Find where the given text appears and provide that cell's center as [x, y] coordinate. 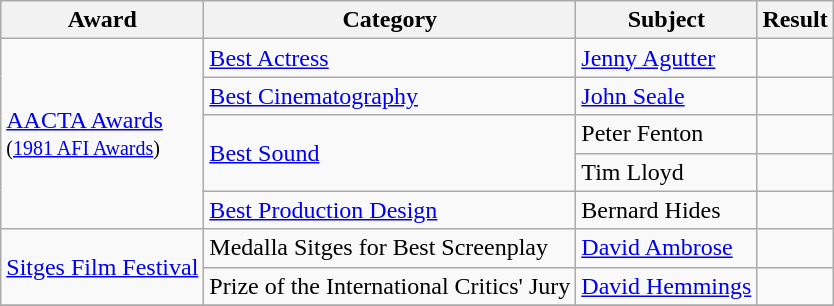
Sitges Film Festival [102, 267]
Best Actress [390, 58]
David Hemmings [666, 286]
Category [390, 20]
Peter Fenton [666, 134]
John Seale [666, 96]
AACTA Awards(1981 AFI Awards) [102, 134]
Jenny Agutter [666, 58]
David Ambrose [666, 248]
Medalla Sitges for Best Screenplay [390, 248]
Subject [666, 20]
Best Production Design [390, 210]
Best Cinematography [390, 96]
Best Sound [390, 153]
Prize of the International Critics' Jury [390, 286]
Bernard Hides [666, 210]
Tim Lloyd [666, 172]
Award [102, 20]
Result [795, 20]
